Find where the given text appears and provide that cell's center as [x, y] coordinate. 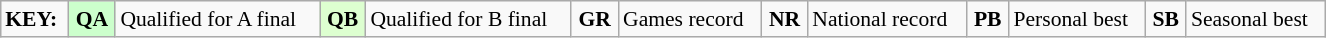
QA [92, 19]
Qualified for A final [218, 19]
QB [342, 19]
Seasonal best [1256, 19]
PB [988, 19]
Personal best [1076, 19]
Games record [690, 19]
Qualified for B final [468, 19]
SB [1166, 19]
GR [594, 19]
National record [887, 19]
KEY: [34, 19]
NR [784, 19]
